Capture the cell that displays the provided text and extract its (x, y) central coordinate. 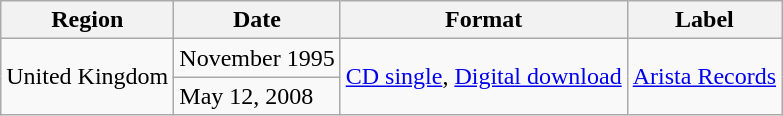
May 12, 2008 (257, 96)
Region (88, 20)
Label (704, 20)
United Kingdom (88, 77)
Arista Records (704, 77)
CD single, Digital download (484, 77)
Date (257, 20)
Format (484, 20)
November 1995 (257, 58)
